Return the (X, Y) coordinate for the center point of the cell that contains the specified text.  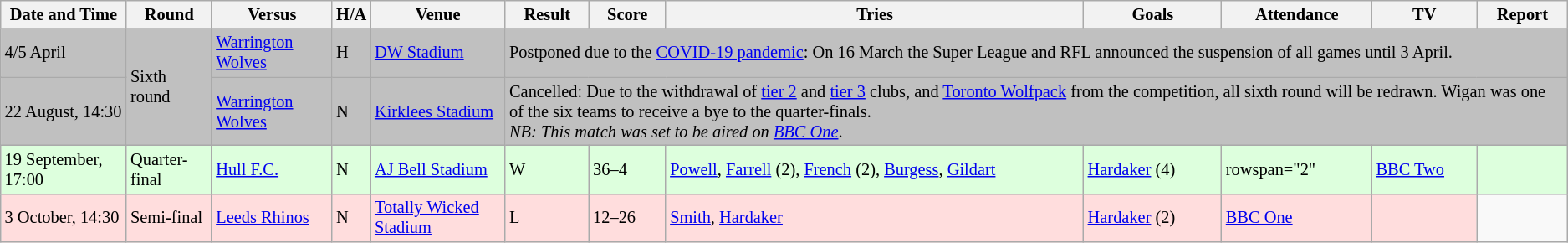
Hardaker (4) (1152, 169)
Versus (272, 14)
H/A (351, 14)
DW Stadium (438, 53)
L (547, 218)
Totally Wicked Stadium (438, 218)
BBC Two (1425, 169)
Hull F.C. (272, 169)
Report (1522, 14)
Kirklees Stadium (438, 111)
Result (547, 14)
Quarter-final (169, 169)
12–26 (627, 218)
Semi-final (169, 218)
3 October, 14:30 (64, 218)
rowspan="2" (1297, 169)
Goals (1152, 14)
Round (169, 14)
Venue (438, 14)
AJ Bell Stadium (438, 169)
Leeds Rhinos (272, 218)
TV (1425, 14)
H (351, 53)
Attendance (1297, 14)
22 August, 14:30 (64, 111)
Score (627, 14)
BBC One (1297, 218)
19 September, 17:00 (64, 169)
Powell, Farrell (2), French (2), Burgess, Gildart (875, 169)
Sixth round (169, 87)
Smith, Hardaker (875, 218)
Date and Time (64, 14)
Hardaker (2) (1152, 218)
36–4 (627, 169)
Postponed due to the COVID-19 pandemic: On 16 March the Super League and RFL announced the suspension of all games until 3 April. (1037, 53)
Tries (875, 14)
W (547, 169)
4/5 April (64, 53)
